Identify which cell holds the provided text, then report its [x, y] central coordinate. 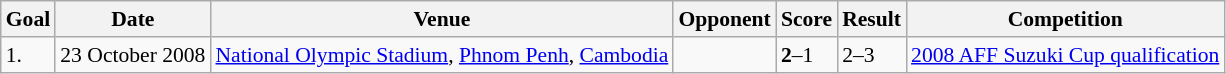
Goal [28, 19]
Opponent [724, 19]
Result [872, 19]
23 October 2008 [132, 55]
1. [28, 55]
National Olympic Stadium, Phnom Penh, Cambodia [442, 55]
Venue [442, 19]
Score [806, 19]
2–1 [806, 55]
Competition [1065, 19]
2008 AFF Suzuki Cup qualification [1065, 55]
Date [132, 19]
2–3 [872, 55]
